Return (X, Y) of the center of cell containing provided text 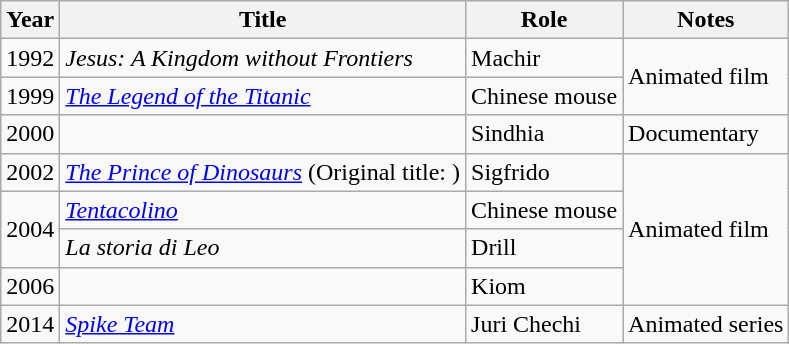
Machir (544, 58)
Notes (706, 20)
La storia di Leo (263, 248)
Role (544, 20)
Sigfrido (544, 172)
The Legend of the Titanic (263, 96)
Kiom (544, 286)
2000 (30, 134)
2004 (30, 229)
Jesus: A Kingdom without Frontiers (263, 58)
Spike Team (263, 324)
Juri Chechi (544, 324)
Documentary (706, 134)
2006 (30, 286)
2014 (30, 324)
Sindhia (544, 134)
Drill (544, 248)
The Prince of Dinosaurs (Original title: ) (263, 172)
1992 (30, 58)
Tentacolino (263, 210)
Title (263, 20)
2002 (30, 172)
1999 (30, 96)
Year (30, 20)
Animated series (706, 324)
